Scan for the cell matching the given text and deliver its [x, y] coordinate at center. 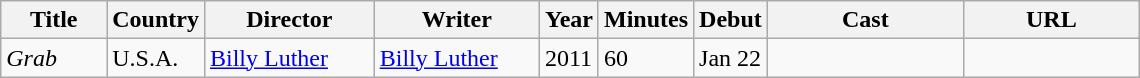
Title [54, 20]
Cast [865, 20]
Debut [731, 20]
Year [568, 20]
60 [646, 58]
U.S.A. [156, 58]
2011 [568, 58]
Minutes [646, 20]
Grab [54, 58]
Jan 22 [731, 58]
URL [1051, 20]
Country [156, 20]
Writer [456, 20]
Director [289, 20]
